Extract the [x, y] coordinate from the center of the cell holding the provided text.  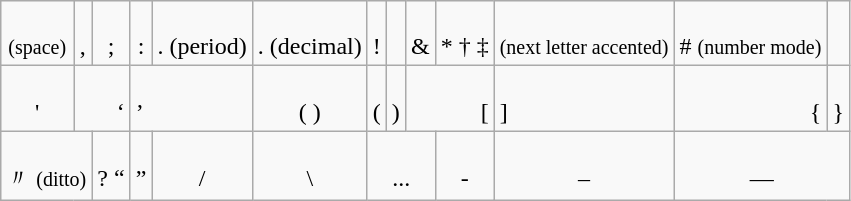
; [111, 34]
, [83, 34]
' [38, 98]
(space) [38, 34]
( [376, 98]
# (number mode) [750, 34]
\ [310, 166]
. (decimal) [310, 34]
( ) [310, 98]
& [420, 34]
) [396, 98]
/ [202, 166]
. (period) [202, 34]
- [464, 166]
} [838, 98]
〃 (ditto) [46, 166]
– [584, 166]
(next letter accented) [584, 34]
! [376, 34]
’ [191, 98]
‘ [102, 98]
— [762, 166]
” [141, 166]
{ [750, 98]
: [141, 34]
[ [450, 98]
... [401, 166]
] [584, 98]
? “ [111, 166]
* † ‡ [464, 34]
